Pinpoint the cell where the given text exists, returning its (x, y) midpoint coordinate. 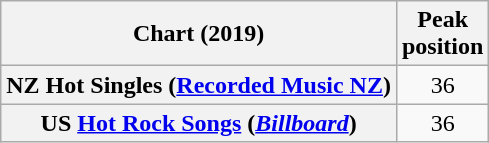
Chart (2019) (199, 34)
US Hot Rock Songs (Billboard) (199, 123)
NZ Hot Singles (Recorded Music NZ) (199, 85)
Peakposition (442, 34)
